Extract the [X, Y] coordinate from the center of the cell holding the provided text.  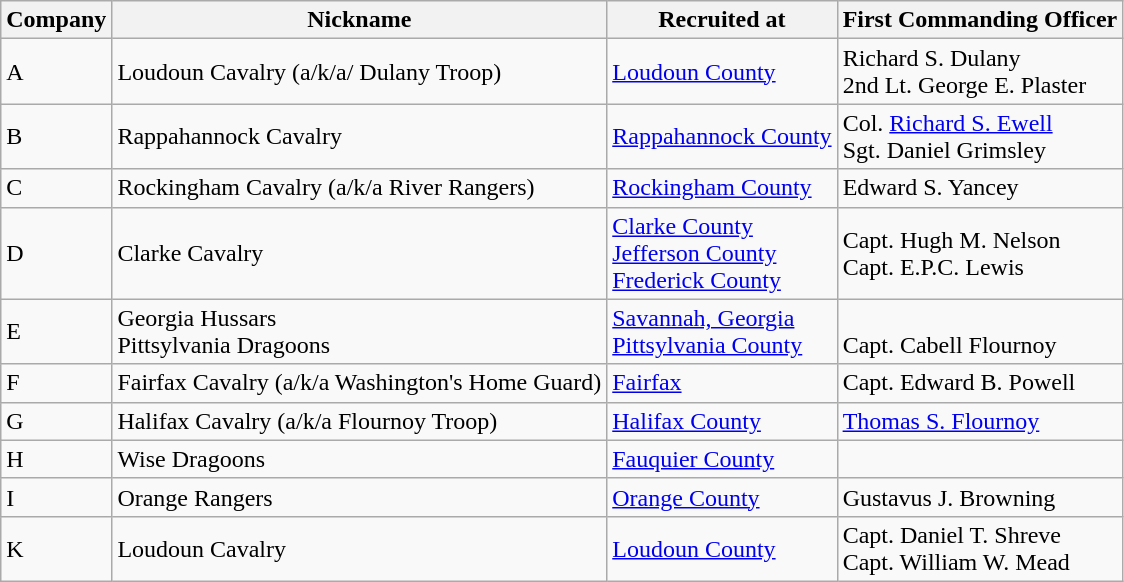
I [56, 497]
Fairfax Cavalry (a/k/a Washington's Home Guard) [360, 383]
Capt. Hugh M. NelsonCapt. E.P.C. Lewis [980, 253]
Rockingham County [722, 188]
Col. Richard S. EwellSgt. Daniel Grimsley [980, 136]
C [56, 188]
E [56, 332]
Clarke Cavalry [360, 253]
Rappahannock Cavalry [360, 136]
Rappahannock County [722, 136]
H [56, 459]
Loudoun Cavalry (a/k/a/ Dulany Troop) [360, 72]
A [56, 72]
Fauquier County [722, 459]
G [56, 421]
Capt. Daniel T. ShreveCapt. William W. Mead [980, 548]
Richard S. Dulany 2nd Lt. George E. Plaster [980, 72]
Clarke CountyJefferson CountyFrederick County [722, 253]
Recruited at [722, 20]
Savannah, GeorgiaPittsylvania County [722, 332]
B [56, 136]
Gustavus J. Browning [980, 497]
Wise Dragoons [360, 459]
Nickname [360, 20]
First Commanding Officer [980, 20]
D [56, 253]
Orange Rangers [360, 497]
Rockingham Cavalry (a/k/a River Rangers) [360, 188]
Georgia HussarsPittsylvania Dragoons [360, 332]
Loudoun Cavalry [360, 548]
K [56, 548]
Capt. Edward B. Powell [980, 383]
F [56, 383]
Fairfax [722, 383]
Halifax County [722, 421]
Edward S. Yancey [980, 188]
Company [56, 20]
Capt. Cabell Flournoy [980, 332]
Orange County [722, 497]
Thomas S. Flournoy [980, 421]
Halifax Cavalry (a/k/a Flournoy Troop) [360, 421]
